Locate the cell with the specified text and output its (x, y) center coordinate. 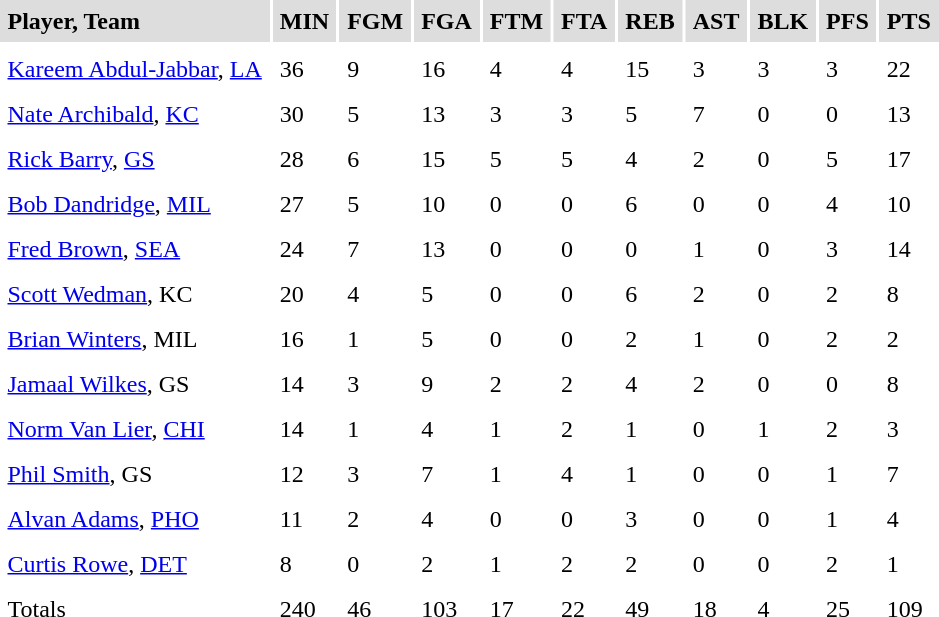
24 (304, 249)
FTA (584, 21)
11 (304, 519)
Nate Archibald, KC (134, 114)
Fred Brown, SEA (134, 249)
27 (304, 204)
FGA (447, 21)
FTM (516, 21)
PTS (908, 21)
Scott Wedman, KC (134, 294)
28 (304, 159)
Bob Dandridge, MIL (134, 204)
MIN (304, 21)
BLK (783, 21)
Curtis Rowe, DET (134, 564)
12 (304, 474)
FGM (376, 21)
PFS (848, 21)
Alvan Adams, PHO (134, 519)
17 (908, 159)
22 (908, 69)
Kareem Abdul-Jabbar, LA (134, 69)
Norm Van Lier, CHI (134, 429)
36 (304, 69)
Rick Barry, GS (134, 159)
Player, Team (134, 21)
REB (650, 21)
AST (716, 21)
20 (304, 294)
30 (304, 114)
Brian Winters, MIL (134, 339)
Phil Smith, GS (134, 474)
Jamaal Wilkes, GS (134, 384)
